Output the [X, Y] coordinate of the center of the cell containing the given text.  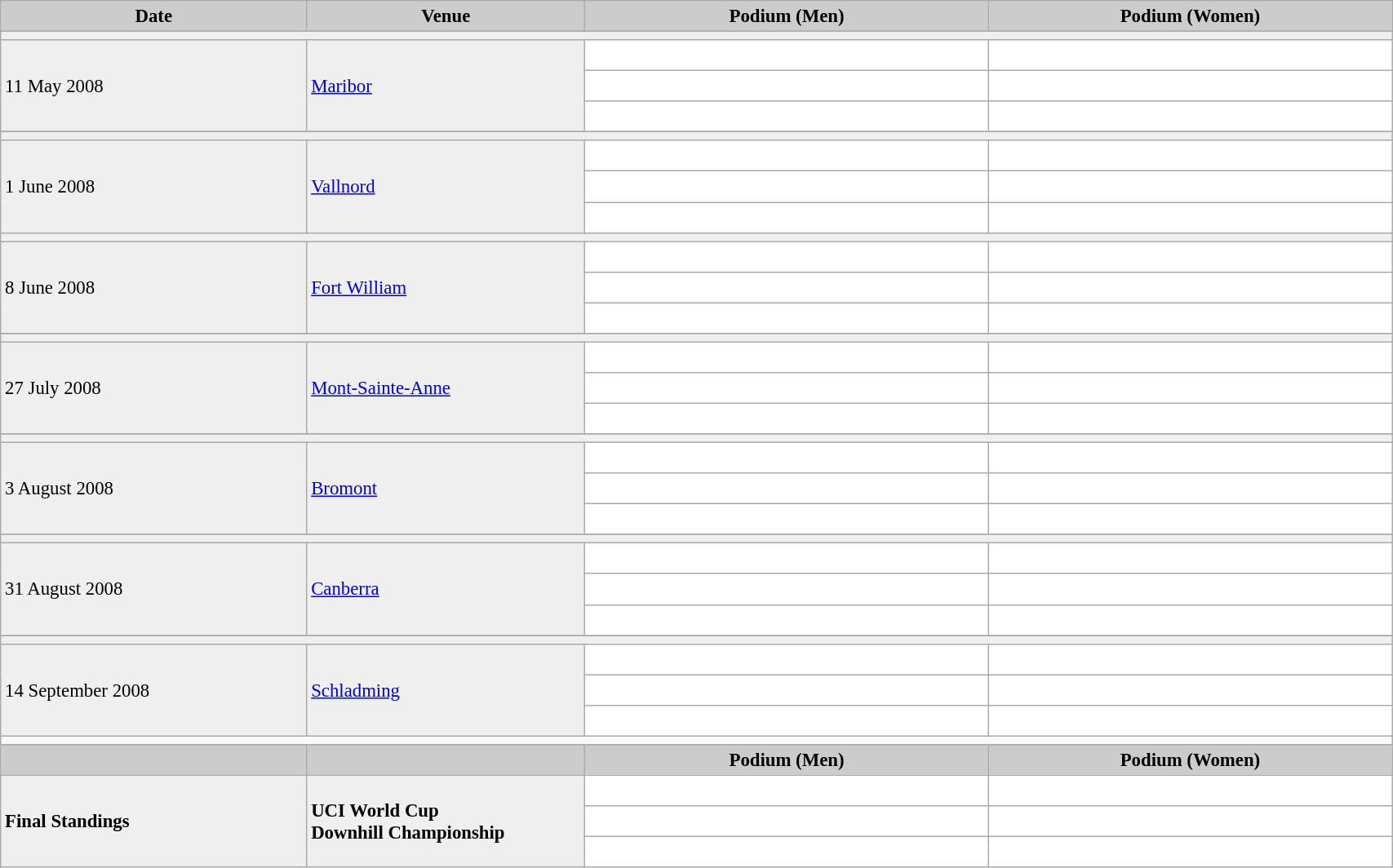
Schladming [446, 690]
Mont-Sainte-Anne [446, 388]
UCI World Cup Downhill Championship [446, 821]
3 August 2008 [153, 489]
Canberra [446, 589]
Vallnord [446, 186]
14 September 2008 [153, 690]
31 August 2008 [153, 589]
Final Standings [153, 821]
11 May 2008 [153, 86]
8 June 2008 [153, 287]
Fort William [446, 287]
27 July 2008 [153, 388]
Bromont [446, 489]
1 June 2008 [153, 186]
Venue [446, 16]
Maribor [446, 86]
Date [153, 16]
